Return the [X, Y] coordinate for the center point of the cell that contains the specified text.  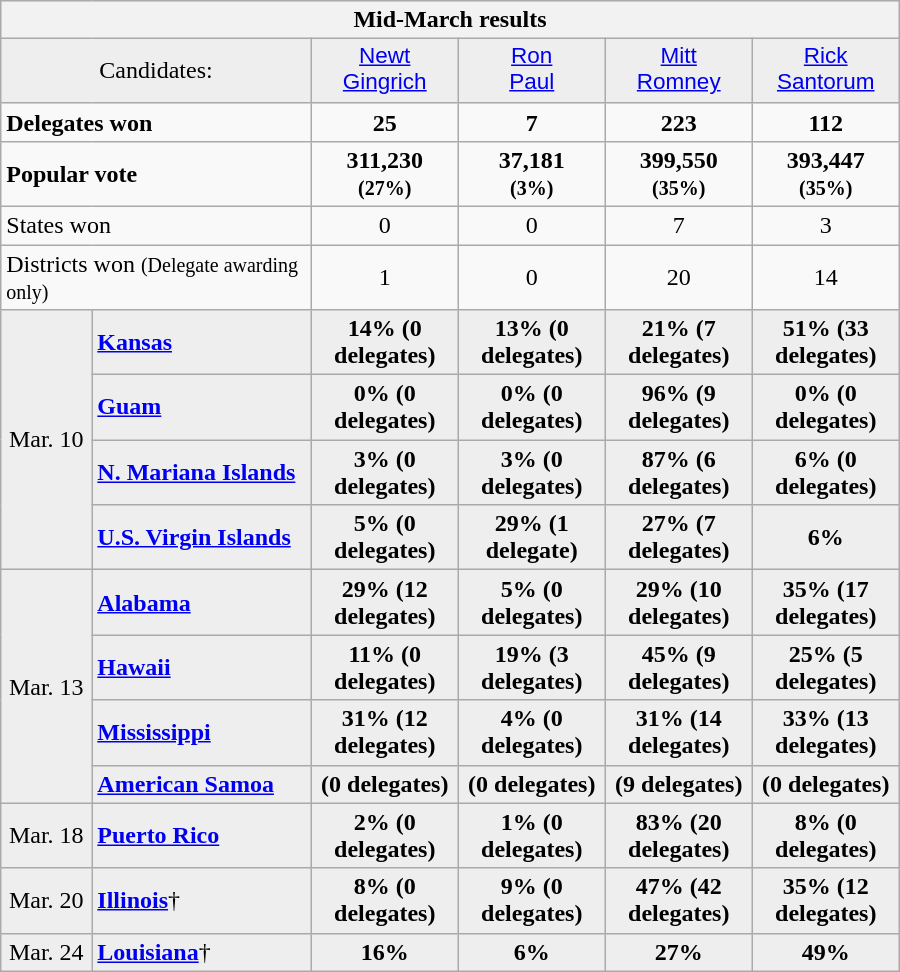
Mar. 20 [46, 900]
31% (12 delegates) [384, 732]
16% [384, 952]
Louisiana† [202, 952]
Mar. 18 [46, 836]
31% (14 delegates) [678, 732]
1 [384, 276]
4% (0 delegates) [532, 732]
9% (0 delegates) [532, 900]
NewtGingrich [384, 71]
20 [678, 276]
27% (7 delegates) [678, 538]
112 [826, 122]
Hawaii [202, 668]
14 [826, 276]
47% (42 delegates) [678, 900]
Mar. 10 [46, 440]
States won [156, 225]
21% (7 delegates) [678, 342]
Mid-March results [450, 20]
American Samoa [202, 784]
35% (17 delegates) [826, 602]
Districts won (Delegate awarding only) [156, 276]
Guam [202, 408]
N. Mariana Islands [202, 472]
311,230(27%) [384, 174]
45% (9 delegates) [678, 668]
RonPaul [532, 71]
11% (0 delegates) [384, 668]
27% [678, 952]
83% (20 delegates) [678, 836]
37,181(3%) [532, 174]
2% (0 delegates) [384, 836]
Puerto Rico [202, 836]
49% [826, 952]
29% (1 delegate) [532, 538]
Illinois† [202, 900]
19% (3 delegates) [532, 668]
33% (13 delegates) [826, 732]
Popular vote [156, 174]
223 [678, 122]
29% (12 delegates) [384, 602]
393,447(35%) [826, 174]
6% (0 delegates) [826, 472]
(9 delegates) [678, 784]
29% (10 delegates) [678, 602]
87% (6 delegates) [678, 472]
Candidates: [156, 71]
3 [826, 225]
Mississippi [202, 732]
U.S. Virgin Islands [202, 538]
MittRomney [678, 71]
Mar. 24 [46, 952]
Alabama [202, 602]
399,550(35%) [678, 174]
25 [384, 122]
13% (0 delegates) [532, 342]
51% (33 delegates) [826, 342]
25% (5 delegates) [826, 668]
Mar. 13 [46, 686]
35% (12 delegates) [826, 900]
Kansas [202, 342]
14% (0 delegates) [384, 342]
1% (0 delegates) [532, 836]
RickSantorum [826, 71]
96% (9 delegates) [678, 408]
Delegates won [156, 122]
